Scan for the cell matching the given text and deliver its (X, Y) coordinate at center. 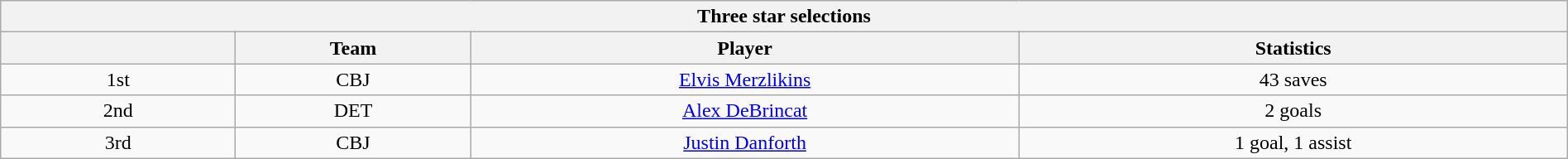
Player (744, 48)
DET (353, 111)
2 goals (1293, 111)
1st (118, 79)
3rd (118, 142)
Elvis Merzlikins (744, 79)
Justin Danforth (744, 142)
Three star selections (784, 17)
1 goal, 1 assist (1293, 142)
2nd (118, 111)
Statistics (1293, 48)
Team (353, 48)
43 saves (1293, 79)
Alex DeBrincat (744, 111)
